Extract the (X, Y) coordinate from the center of the cell holding the provided text.  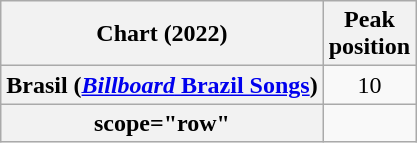
scope="row" (162, 123)
Chart (2022) (162, 34)
10 (369, 85)
Peak position (369, 34)
Brasil (Billboard Brazil Songs) (162, 85)
